Return [X, Y] of the center of cell containing provided text 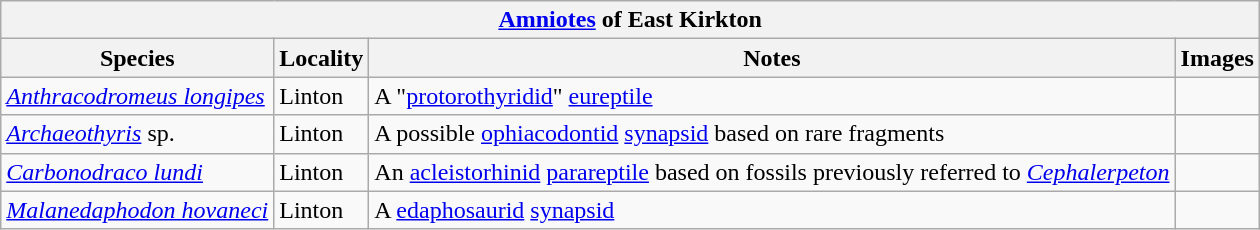
Images [1217, 58]
A edaphosaurid synapsid [772, 210]
Anthracodromeus longipes [138, 96]
Amniotes of East Kirkton [630, 20]
Species [138, 58]
Carbonodraco lundi [138, 172]
A possible ophiacodontid synapsid based on rare fragments [772, 134]
An acleistorhinid parareptile based on fossils previously referred to Cephalerpeton [772, 172]
Locality [322, 58]
Notes [772, 58]
A "protorothyridid" eureptile [772, 96]
Archaeothyris sp. [138, 134]
Malanedaphodon hovaneci [138, 210]
